Return the [X, Y] coordinate for the center point of the cell that contains the specified text.  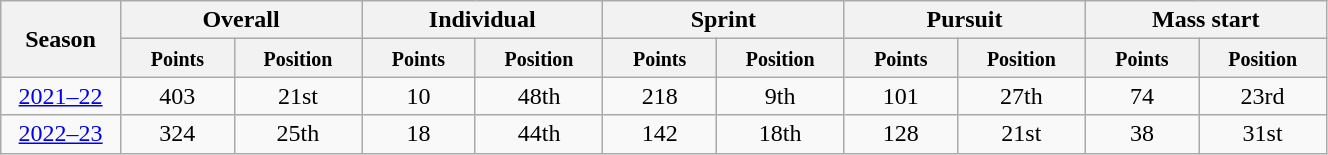
Overall [240, 20]
2022–23 [61, 134]
324 [177, 134]
9th [780, 96]
Individual [482, 20]
101 [901, 96]
38 [1142, 134]
74 [1142, 96]
2021–22 [61, 96]
128 [901, 134]
23rd [1263, 96]
18th [780, 134]
18 [419, 134]
25th [298, 134]
Sprint [724, 20]
44th [538, 134]
Pursuit [964, 20]
403 [177, 96]
142 [660, 134]
48th [538, 96]
Mass start [1206, 20]
10 [419, 96]
27th [1022, 96]
218 [660, 96]
31st [1263, 134]
Season [61, 39]
